Return [x, y] of the center of cell containing provided text 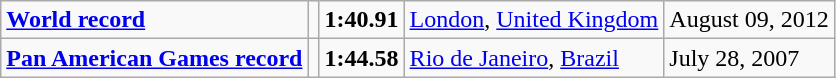
July 28, 2007 [749, 58]
London, United Kingdom [534, 20]
1:40.91 [362, 20]
1:44.58 [362, 58]
Pan American Games record [154, 58]
World record [154, 20]
Rio de Janeiro, Brazil [534, 58]
August 09, 2012 [749, 20]
